Locate the cell with the specified text and output its [x, y] center coordinate. 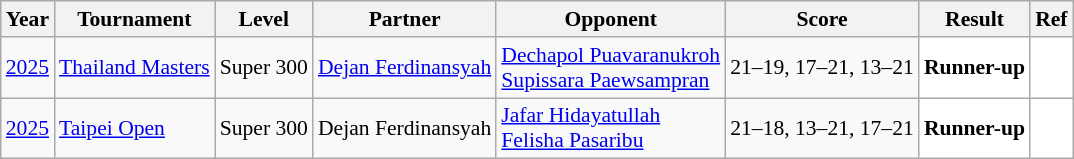
Taipei Open [134, 128]
Jafar Hidayatullah Felisha Pasaribu [610, 128]
Thailand Masters [134, 68]
Ref [1051, 19]
21–18, 13–21, 17–21 [822, 128]
Year [28, 19]
21–19, 17–21, 13–21 [822, 68]
Score [822, 19]
Opponent [610, 19]
Partner [404, 19]
Tournament [134, 19]
Level [264, 19]
Dechapol Puavaranukroh Supissara Paewsampran [610, 68]
Result [974, 19]
